Locate the cell with the specified text and output its [x, y] center coordinate. 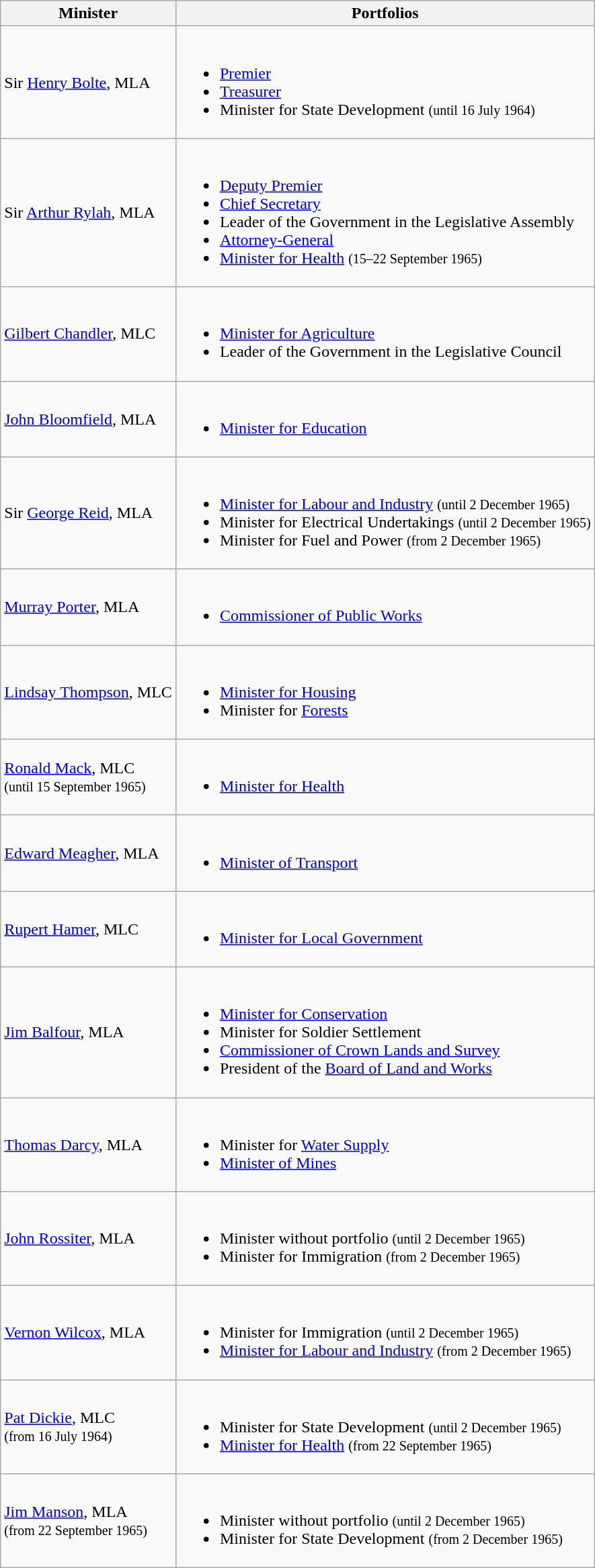
Ronald Mack, MLC(until 15 September 1965) [89, 777]
Deputy PremierChief SecretaryLeader of the Government in the Legislative AssemblyAttorney-GeneralMinister for Health (15–22 September 1965) [385, 212]
Minister for HousingMinister for Forests [385, 692]
Lindsay Thompson, MLC [89, 692]
Minister [89, 13]
Sir Henry Bolte, MLA [89, 82]
John Rossiter, MLA [89, 1239]
Pat Dickie, MLC(from 16 July 1964) [89, 1427]
Rupert Hamer, MLC [89, 928]
Minister of Transport [385, 853]
Vernon Wilcox, MLA [89, 1333]
Minister for Health [385, 777]
Minister for Local Government [385, 928]
John Bloomfield, MLA [89, 419]
Minister for Water SupplyMinister of Mines [385, 1145]
Sir Arthur Rylah, MLA [89, 212]
Gilbert Chandler, MLC [89, 334]
Minister for ConservationMinister for Soldier SettlementCommissioner of Crown Lands and SurveyPresident of the Board of Land and Works [385, 1032]
Sir George Reid, MLA [89, 513]
Minister without portfolio (until 2 December 1965)Minister for Immigration (from 2 December 1965) [385, 1239]
Edward Meagher, MLA [89, 853]
Minister for AgricultureLeader of the Government in the Legislative Council [385, 334]
Jim Manson, MLA(from 22 September 1965) [89, 1521]
Jim Balfour, MLA [89, 1032]
Commissioner of Public Works [385, 607]
Thomas Darcy, MLA [89, 1145]
Minister for Education [385, 419]
Murray Porter, MLA [89, 607]
PremierTreasurerMinister for State Development (until 16 July 1964) [385, 82]
Minister for State Development (until 2 December 1965)Minister for Health (from 22 September 1965) [385, 1427]
Minister for Immigration (until 2 December 1965)Minister for Labour and Industry (from 2 December 1965) [385, 1333]
Portfolios [385, 13]
Minister without portfolio (until 2 December 1965)Minister for State Development (from 2 December 1965) [385, 1521]
